Scan for the cell matching the given text and deliver its (x, y) coordinate at center. 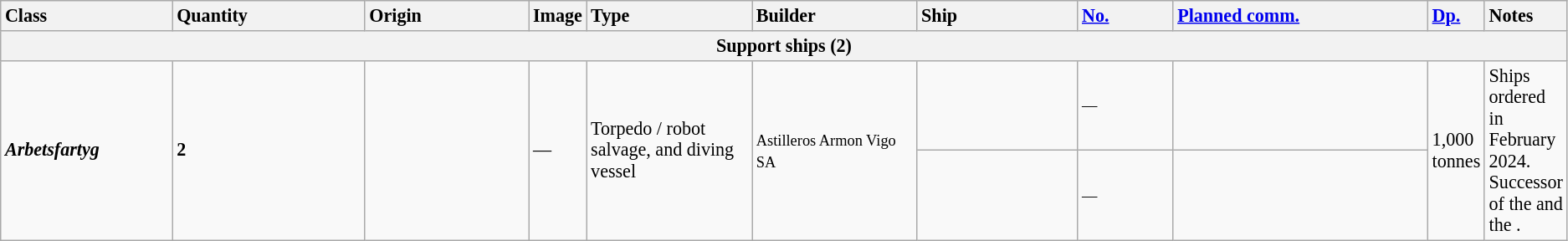
Quantity (269, 15)
Type (669, 15)
Support ships (2) (784, 45)
Image (557, 15)
Builder (835, 15)
Class (87, 15)
Astilleros Armon Vigo SA (835, 150)
Torpedo / robot salvage, and diving vessel (669, 150)
Ships ordered in February 2024.Successor of the and the . (1526, 150)
Notes (1526, 15)
Arbetsfartyg (87, 150)
No. (1125, 15)
Ship (997, 15)
Dp. (1456, 15)
Origin (447, 15)
1,000 tonnes (1456, 150)
Planned comm. (1300, 15)
2 (269, 150)
